Pinpoint the cell where the given text exists, returning its (X, Y) midpoint coordinate. 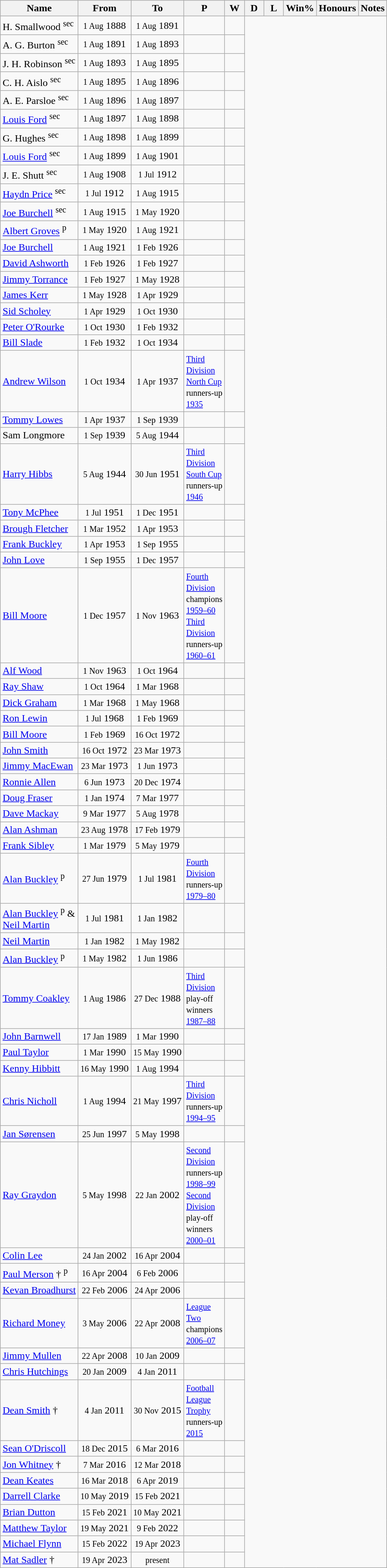
Brough Fletcher (39, 528)
W (235, 8)
L (274, 8)
6 Feb 2006 (158, 1273)
7 Mar 1977 (158, 798)
Dean Smith † (39, 1410)
Kevan Broadhurst (39, 1290)
present (158, 1560)
27 Jun 1979 (104, 878)
A. E. Parsloe sec (39, 100)
Jimmy Mullen (39, 1356)
Jon Whitney † (39, 1464)
John Smith (39, 750)
J. H. Robinson sec (39, 63)
22 Jan 2002 (158, 1195)
C. H. Aislo sec (39, 81)
Doug Fraser (39, 798)
10 May 2021 (158, 1512)
Bill Slade (39, 343)
Harry Hibbs (39, 474)
Tommy Lowes (39, 420)
1 Aug 1908 (104, 175)
19 May 2021 (104, 1528)
Win% (300, 8)
18 Dec 2015 (104, 1449)
Alf Wood (39, 670)
Frank Sibley (39, 845)
Tommy Coakley (39, 998)
League Two champions 2006–07 (205, 1323)
Dave Mackay (39, 814)
Football League Trophy runners-up 2015 (205, 1410)
1 Jun 1986 (158, 959)
Andrew Wilson (39, 381)
Notes (372, 8)
Kenny Hibbitt (39, 1068)
Third Division runners-up 1994–95 (205, 1101)
Chris Hutchings (39, 1372)
D (254, 8)
Third Division South Cup runners-up 1946 (205, 474)
Ronnie Allen (39, 782)
G. Hughes sec (39, 137)
10 Jan 2009 (158, 1356)
Honours (337, 8)
1 Mar 1979 (104, 845)
Alan Buckley p & Neil Martin (39, 918)
Alan Ashman (39, 830)
James Kerr (39, 295)
16 May 1990 (104, 1068)
John Barnwell (39, 1037)
22 Feb 2006 (104, 1290)
David Ashworth (39, 263)
From (104, 8)
Paul Taylor (39, 1052)
Fourth Division runners-up 1979–80 (205, 878)
23 Aug 1978 (104, 830)
Peter O'Rourke (39, 327)
24 Apr 2006 (158, 1290)
1 Aug 1901 (158, 156)
6 Mar 2016 (158, 1449)
Colin Lee (39, 1256)
Neil Martin (39, 941)
A. G. Burton sec (39, 44)
1 Jul 1968 (104, 718)
Name (39, 8)
15 May 1990 (158, 1052)
30 Nov 2015 (158, 1410)
Ron Lewin (39, 718)
5 Aug 1978 (158, 814)
Dick Graham (39, 703)
P (205, 8)
Dean Keates (39, 1480)
Paul Merson † p (39, 1273)
Richard Money (39, 1323)
Tony McPhee (39, 512)
Fourth Division champions 1959–60Third Division runners-up 1960–61 (205, 615)
To (158, 8)
1 Aug 1888 (104, 26)
20 Jan 2009 (104, 1372)
9 Feb 2022 (158, 1528)
1 Jun 1973 (158, 766)
H. Smallwood sec (39, 26)
15 Feb 2022 (104, 1544)
Albert Groves p (39, 230)
Joe Burchell (39, 247)
6 Apr 2019 (158, 1480)
Jimmy MacEwan (39, 766)
1 Jul 1951 (104, 512)
12 Mar 2018 (158, 1464)
1 Mar 1952 (104, 528)
Michael Flynn (39, 1544)
Ray Shaw (39, 687)
Third Division play-off winners 1987–88 (205, 998)
3 May 2006 (104, 1323)
1 May 1968 (158, 703)
Sid Scholey (39, 311)
17 Feb 1979 (158, 830)
John Love (39, 560)
Chris Nicholl (39, 1101)
Sean O'Driscoll (39, 1449)
Jan Sørensen (39, 1134)
6 Jun 1973 (104, 782)
1 Dec 1951 (158, 512)
1 Jan 1974 (104, 798)
Jimmy Torrance (39, 279)
17 Jan 1989 (104, 1037)
Frank Buckley (39, 544)
21 May 1997 (158, 1101)
9 Mar 1977 (104, 814)
Haydn Price sec (39, 193)
30 Jun 1951 (158, 474)
16 Mar 2018 (104, 1480)
Third Division North Cup runners-up 1935 (205, 381)
Brian Dutton (39, 1512)
20 Dec 1974 (158, 782)
Matthew Taylor (39, 1528)
24 Jan 2002 (104, 1256)
1 Aug 1986 (104, 998)
Joe Burchell sec (39, 211)
25 Jun 1997 (104, 1134)
5 May 1979 (158, 845)
7 Mar 2016 (104, 1464)
J. E. Shutt sec (39, 175)
Second Division runners-up 1998–99Second Division play-off winners 2000–01 (205, 1195)
10 May 2019 (104, 1496)
27 Dec 1988 (158, 998)
Ray Graydon (39, 1195)
Darrell Clarke (39, 1496)
Sam Longmore (39, 435)
Mat Sadler † (39, 1560)
